Provide the (x, y) coordinate of the cell's center where the given text is located.  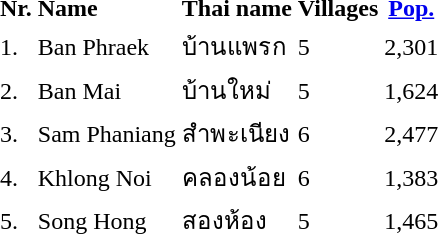
Khlong Noi (106, 177)
บ้านแพรก (236, 46)
Sam Phaniang (106, 134)
สำพะเนียง (236, 134)
บ้านใหม่ (236, 90)
คลองน้อย (236, 177)
Ban Mai (106, 90)
Ban Phraek (106, 46)
